Provide the [x, y] coordinate of the cell's center where the given text is located.  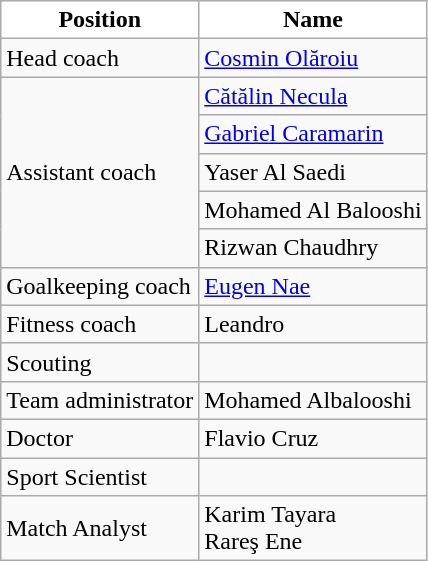
Cătălin Necula [313, 96]
Eugen Nae [313, 286]
Sport Scientist [100, 477]
Yaser Al Saedi [313, 172]
Mohamed Albalooshi [313, 400]
Head coach [100, 58]
Gabriel Caramarin [313, 134]
Doctor [100, 438]
Rizwan Chaudhry [313, 248]
Karim Tayara Rareş Ene [313, 528]
Match Analyst [100, 528]
Leandro [313, 324]
Flavio Cruz [313, 438]
Position [100, 20]
Cosmin Olăroiu [313, 58]
Fitness coach [100, 324]
Mohamed Al Balooshi [313, 210]
Assistant coach [100, 172]
Name [313, 20]
Scouting [100, 362]
Goalkeeping coach [100, 286]
Team administrator [100, 400]
